Output the [X, Y] coordinate of the center of the cell containing the given text.  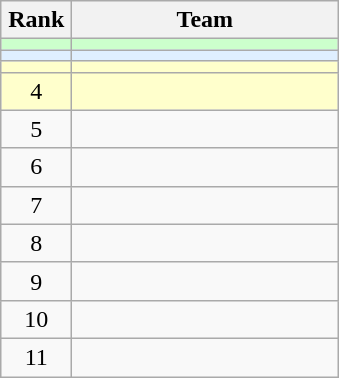
7 [36, 205]
11 [36, 357]
6 [36, 167]
4 [36, 91]
10 [36, 319]
Rank [36, 20]
Team [205, 20]
9 [36, 281]
8 [36, 243]
5 [36, 129]
